Scan for the cell matching the given text and deliver its (x, y) coordinate at center. 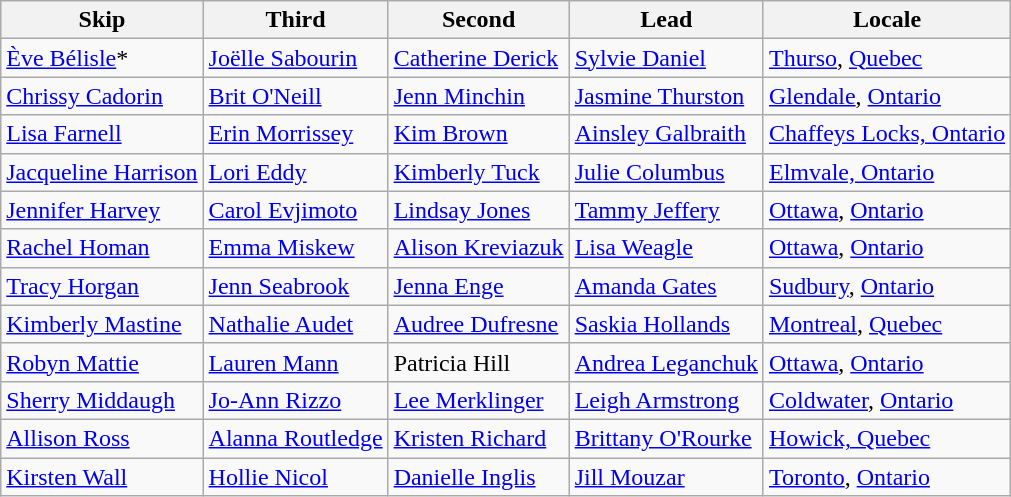
Patricia Hill (478, 362)
Julie Columbus (666, 172)
Lauren Mann (296, 362)
Catherine Derick (478, 58)
Audree Dufresne (478, 324)
Jill Mouzar (666, 477)
Alison Kreviazuk (478, 248)
Lisa Weagle (666, 248)
Ainsley Galbraith (666, 134)
Third (296, 20)
Kim Brown (478, 134)
Erin Morrissey (296, 134)
Jenna Enge (478, 286)
Sherry Middaugh (102, 400)
Tracy Horgan (102, 286)
Allison Ross (102, 438)
Sudbury, Ontario (886, 286)
Jo-Ann Rizzo (296, 400)
Amanda Gates (666, 286)
Lisa Farnell (102, 134)
Jennifer Harvey (102, 210)
Brittany O'Rourke (666, 438)
Jasmine Thurston (666, 96)
Hollie Nicol (296, 477)
Skip (102, 20)
Alanna Routledge (296, 438)
Ève Bélisle* (102, 58)
Rachel Homan (102, 248)
Lead (666, 20)
Coldwater, Ontario (886, 400)
Locale (886, 20)
Nathalie Audet (296, 324)
Jacqueline Harrison (102, 172)
Brit O'Neill (296, 96)
Leigh Armstrong (666, 400)
Howick, Quebec (886, 438)
Thurso, Quebec (886, 58)
Jenn Seabrook (296, 286)
Andrea Leganchuk (666, 362)
Montreal, Quebec (886, 324)
Kirsten Wall (102, 477)
Chrissy Cadorin (102, 96)
Kimberly Tuck (478, 172)
Chaffeys Locks, Ontario (886, 134)
Lori Eddy (296, 172)
Sylvie Daniel (666, 58)
Emma Miskew (296, 248)
Glendale, Ontario (886, 96)
Saskia Hollands (666, 324)
Robyn Mattie (102, 362)
Kimberly Mastine (102, 324)
Elmvale, Ontario (886, 172)
Kristen Richard (478, 438)
Lee Merklinger (478, 400)
Jenn Minchin (478, 96)
Toronto, Ontario (886, 477)
Danielle Inglis (478, 477)
Second (478, 20)
Tammy Jeffery (666, 210)
Lindsay Jones (478, 210)
Carol Evjimoto (296, 210)
Joëlle Sabourin (296, 58)
